Identify which cell holds the provided text, then report its (x, y) central coordinate. 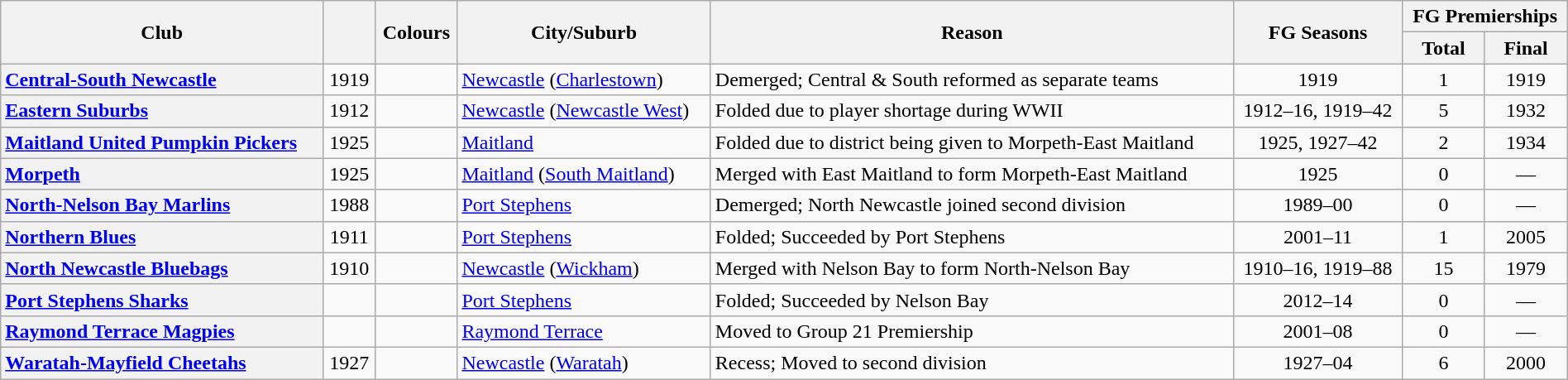
1932 (1526, 111)
Recess; Moved to second division (972, 363)
1934 (1526, 142)
2012–14 (1318, 300)
Folded; Succeeded by Port Stephens (972, 237)
Reason (972, 32)
Newcastle (Waratah) (584, 363)
Newcastle (Newcastle West) (584, 111)
Newcastle (Wickham) (584, 268)
North Newcastle Bluebags (162, 268)
Raymond Terrace Magpies (162, 331)
2 (1444, 142)
Demerged; North Newcastle joined second division (972, 205)
Newcastle (Charlestown) (584, 79)
1925, 1927–42 (1318, 142)
Northern Blues (162, 237)
Port Stephens Sharks (162, 300)
Maitland (South Maitland) (584, 174)
Raymond Terrace (584, 331)
1979 (1526, 268)
1910 (349, 268)
City/Suburb (584, 32)
1910–16, 1919–88 (1318, 268)
FG Seasons (1318, 32)
Morpeth (162, 174)
2001–11 (1318, 237)
Folded due to district being given to Morpeth-East Maitland (972, 142)
Demerged; Central & South reformed as separate teams (972, 79)
Maitland United Pumpkin Pickers (162, 142)
2001–08 (1318, 331)
FG Premierships (1485, 17)
North-Nelson Bay Marlins (162, 205)
6 (1444, 363)
Waratah-Mayfield Cheetahs (162, 363)
2000 (1526, 363)
1988 (349, 205)
Moved to Group 21 Premiership (972, 331)
Merged with East Maitland to form Morpeth-East Maitland (972, 174)
Folded due to player shortage during WWII (972, 111)
Merged with Nelson Bay to form North-Nelson Bay (972, 268)
Final (1526, 48)
2005 (1526, 237)
1911 (349, 237)
Club (162, 32)
15 (1444, 268)
1927 (349, 363)
5 (1444, 111)
1912–16, 1919–42 (1318, 111)
Central-South Newcastle (162, 79)
Total (1444, 48)
1912 (349, 111)
Eastern Suburbs (162, 111)
1927–04 (1318, 363)
Colours (417, 32)
Maitland (584, 142)
1989–00 (1318, 205)
Folded; Succeeded by Nelson Bay (972, 300)
